Search for the cell housing the specified text and yield its [X, Y] center coordinate. 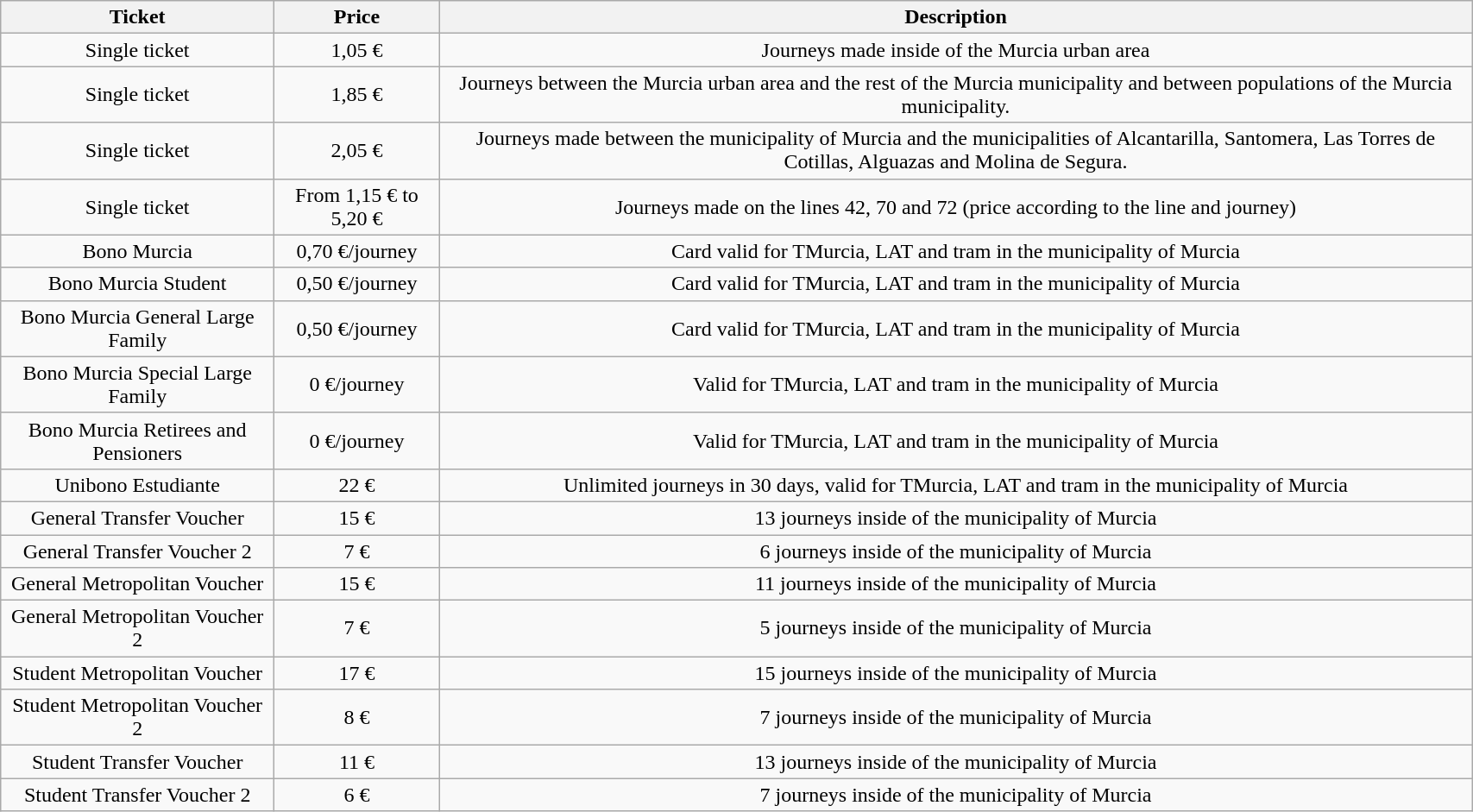
17 € [357, 673]
6 journeys inside of the municipality of Murcia [955, 551]
Bono Murcia General Large Family [138, 328]
Price [357, 17]
Journeys made on the lines 42, 70 and 72 (price according to the line and journey) [955, 207]
Description [955, 17]
1,05 € [357, 50]
General Transfer Voucher 2 [138, 551]
11 journeys inside of the municipality of Murcia [955, 584]
Student Transfer Voucher [138, 762]
22 € [357, 485]
Ticket [138, 17]
Student Metropolitan Voucher [138, 673]
Journeys between the Murcia urban area and the rest of the Murcia municipality and between populations of the Murcia municipality. [955, 95]
15 journeys inside of the municipality of Murcia [955, 673]
General Metropolitan Voucher [138, 584]
General Transfer Voucher [138, 518]
Student Metropolitan Voucher 2 [138, 718]
Bono Murcia Retirees and Pensioners [138, 440]
8 € [357, 718]
Unlimited journeys in 30 days, valid for TMurcia, LAT and tram in the municipality of Murcia [955, 485]
General Metropolitan Voucher 2 [138, 628]
11 € [357, 762]
Unibono Estudiante [138, 485]
0,70 €/journey [357, 251]
Journeys made inside of the Murcia urban area [955, 50]
Bono Murcia [138, 251]
From 1,15 € to 5,20 € [357, 207]
6 € [357, 795]
Student Transfer Voucher 2 [138, 795]
Bono Murcia Student [138, 284]
Bono Murcia Special Large Family [138, 385]
2,05 € [357, 150]
5 journeys inside of the municipality of Murcia [955, 628]
1,85 € [357, 95]
